Identify which cell holds the provided text, then report its [x, y] central coordinate. 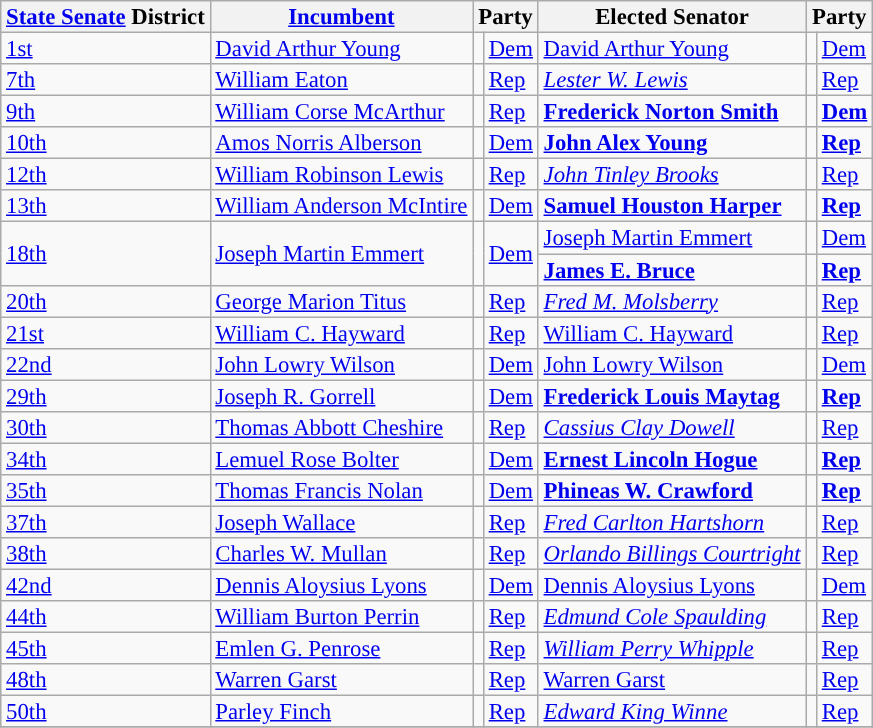
44th [106, 617]
Amos Norris Alberson [342, 143]
Cassius Clay Dowell [672, 428]
30th [106, 428]
Frederick Norton Smith [672, 112]
Parley Finch [342, 712]
George Marion Titus [342, 301]
50th [106, 712]
42nd [106, 586]
Phineas W. Crawford [672, 491]
Thomas Francis Nolan [342, 491]
William Eaton [342, 80]
37th [106, 522]
22nd [106, 364]
Edmund Cole Spaulding [672, 617]
Fred Carlton Hartshorn [672, 522]
12th [106, 175]
Lemuel Rose Bolter [342, 459]
State Senate District [106, 17]
29th [106, 396]
Ernest Lincoln Hogue [672, 459]
Joseph R. Gorrell [342, 396]
Elected Senator [672, 17]
10th [106, 143]
35th [106, 491]
34th [106, 459]
John Tinley Brooks [672, 175]
Joseph Wallace [342, 522]
Charles W. Mullan [342, 554]
20th [106, 301]
Thomas Abbott Cheshire [342, 428]
9th [106, 112]
21st [106, 333]
Edward King Winne [672, 712]
45th [106, 649]
Orlando Billings Courtright [672, 554]
Lester W. Lewis [672, 80]
John Alex Young [672, 143]
William Burton Perrin [342, 617]
William Anderson McIntire [342, 206]
William Perry Whipple [672, 649]
William Robinson Lewis [342, 175]
Incumbent [342, 17]
13th [106, 206]
38th [106, 554]
48th [106, 680]
18th [106, 254]
Emlen G. Penrose [342, 649]
Fred M. Molsberry [672, 301]
James E. Bruce [672, 270]
1st [106, 49]
Samuel Houston Harper [672, 206]
7th [106, 80]
Frederick Louis Maytag [672, 396]
William Corse McArthur [342, 112]
